Scan for the cell matching the given text and deliver its (x, y) coordinate at center. 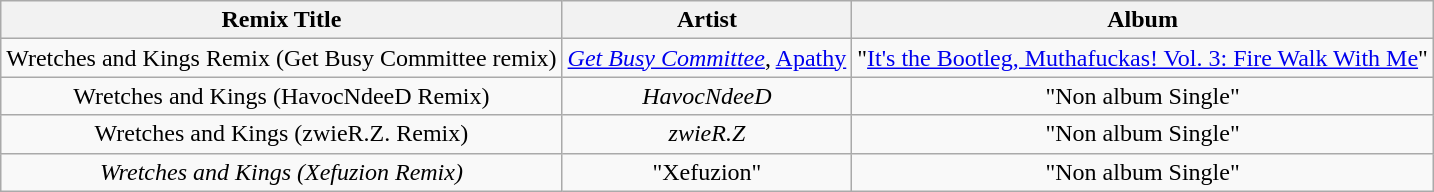
Artist (707, 20)
Wretches and Kings (zwieR.Z. Remix) (282, 134)
Get Busy Committee, Apathy (707, 58)
HavocNdeeD (707, 96)
Album (1143, 20)
zwieR.Z (707, 134)
Wretches and Kings (HavocNdeeD Remix) (282, 96)
Wretches and Kings Remix (Get Busy Committee remix) (282, 58)
"Xefuzion" (707, 172)
Wretches and Kings (Xefuzion Remix) (282, 172)
"It's the Bootleg, Muthafuckas! Vol. 3: Fire Walk With Me" (1143, 58)
Remix Title (282, 20)
